Capture the cell that displays the provided text and extract its (X, Y) central coordinate. 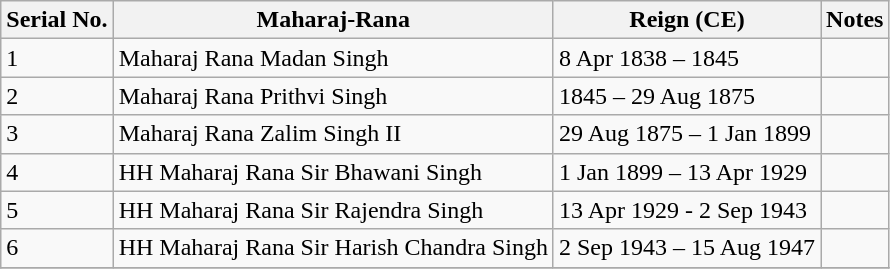
29 Aug 1875 – 1 Jan 1899 (686, 134)
2 (57, 96)
HH Maharaj Rana Sir Rajendra Singh (333, 210)
1 (57, 58)
1845 – 29 Aug 1875 (686, 96)
Serial No. (57, 20)
Reign (CE) (686, 20)
Maharaj Rana Zalim Singh II (333, 134)
HH Maharaj Rana Sir Bhawani Singh (333, 172)
Maharaj Rana Madan Singh (333, 58)
4 (57, 172)
Maharaj-Rana (333, 20)
8 Apr 1838 – 1845 (686, 58)
13 Apr 1929 - 2 Sep 1943 (686, 210)
5 (57, 210)
Notes (855, 20)
3 (57, 134)
1 Jan 1899 – 13 Apr 1929 (686, 172)
2 Sep 1943 – 15 Aug 1947 (686, 248)
6 (57, 248)
Maharaj Rana Prithvi Singh (333, 96)
HH Maharaj Rana Sir Harish Chandra Singh (333, 248)
